Find where the given text appears and provide that cell's center as [x, y] coordinate. 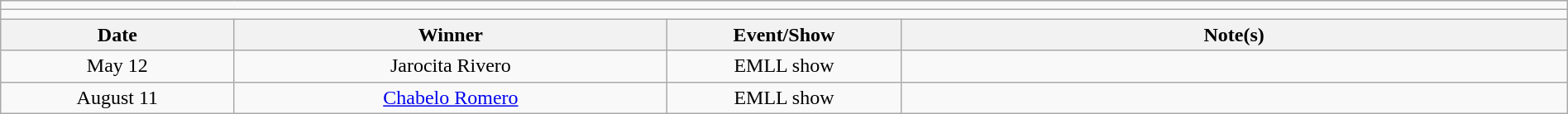
Jarocita Rivero [451, 66]
May 12 [117, 66]
August 11 [117, 97]
Date [117, 35]
Winner [451, 35]
Chabelo Romero [451, 97]
Event/Show [784, 35]
Note(s) [1234, 35]
